Capture the cell that displays the provided text and extract its (x, y) central coordinate. 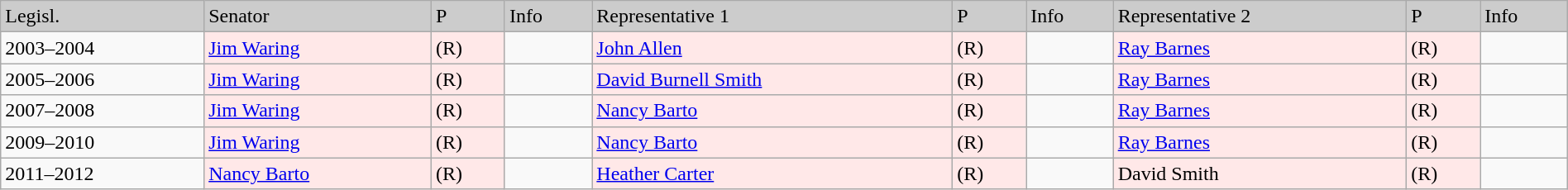
Senator (318, 17)
2011–2012 (103, 173)
David Smith (1260, 173)
Representative 2 (1260, 17)
2007–2008 (103, 111)
Heather Carter (772, 173)
2005–2006 (103, 79)
2009–2010 (103, 142)
Representative 1 (772, 17)
John Allen (772, 48)
David Burnell Smith (772, 79)
2003–2004 (103, 48)
Legisl. (103, 17)
